Capture the cell that displays the provided text and extract its [X, Y] central coordinate. 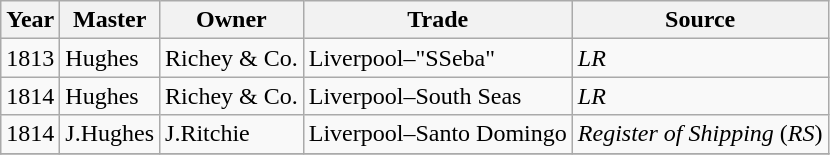
Trade [438, 20]
Source [700, 20]
Liverpool–Santo Domingo [438, 134]
Master [110, 20]
J.Hughes [110, 134]
Liverpool–South Seas [438, 96]
Owner [232, 20]
Liverpool–"SSeba" [438, 58]
J.Ritchie [232, 134]
1813 [30, 58]
Year [30, 20]
Register of Shipping (RS) [700, 134]
